Return the (X, Y) coordinate for the center point of the cell that contains the specified text.  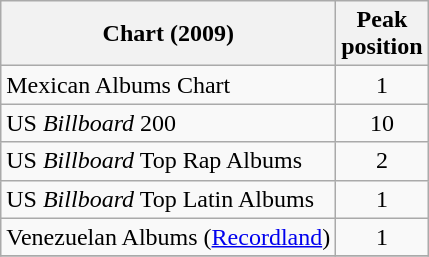
US Billboard Top Latin Albums (168, 199)
US Billboard 200 (168, 123)
10 (382, 123)
Chart (2009) (168, 34)
Peakposition (382, 34)
Mexican Albums Chart (168, 85)
2 (382, 161)
Venezuelan Albums (Recordland) (168, 237)
US Billboard Top Rap Albums (168, 161)
